Capture the cell that displays the provided text and extract its [X, Y] central coordinate. 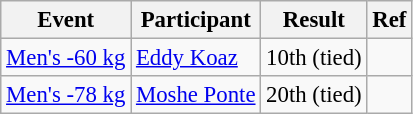
10th (tied) [314, 58]
Result [314, 20]
Men's -78 kg [66, 95]
Men's -60 kg [66, 58]
Eddy Koaz [196, 58]
Participant [196, 20]
20th (tied) [314, 95]
Event [66, 20]
Ref [390, 20]
Moshe Ponte [196, 95]
